Identify which cell holds the provided text, then report its (X, Y) central coordinate. 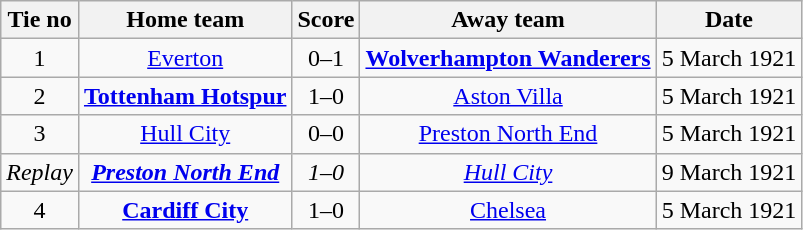
Score (326, 20)
Everton (185, 58)
Wolverhampton Wanderers (508, 58)
Tottenham Hotspur (185, 96)
Home team (185, 20)
Tie no (40, 20)
Cardiff City (185, 210)
0–0 (326, 134)
2 (40, 96)
Date (729, 20)
4 (40, 210)
Aston Villa (508, 96)
Away team (508, 20)
Chelsea (508, 210)
9 March 1921 (729, 172)
0–1 (326, 58)
3 (40, 134)
1 (40, 58)
Replay (40, 172)
